Pinpoint the cell where the given text exists, returning its [x, y] midpoint coordinate. 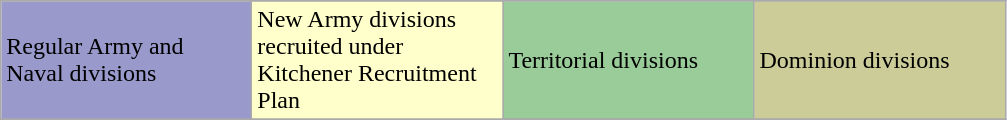
Territorial divisions [628, 60]
Regular Army and Naval divisions [126, 60]
New Army divisions recruited under Kitchener Recruitment Plan [378, 60]
Dominion divisions [880, 60]
